Pinpoint the cell where the given text exists, returning its (X, Y) midpoint coordinate. 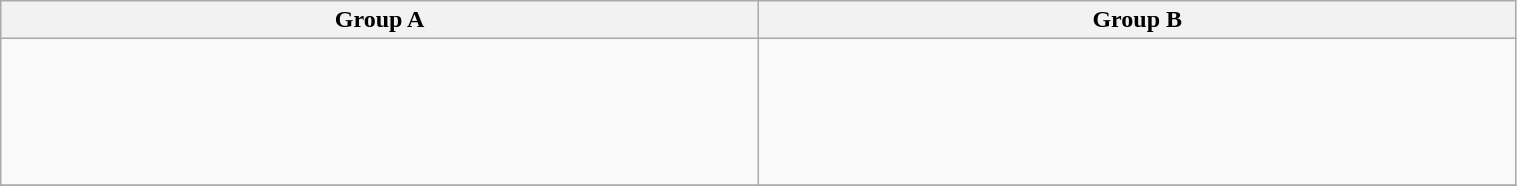
Group B (1137, 20)
Group A (380, 20)
